Determine the [x, y] coordinate at the center of the cell enclosing the given text.  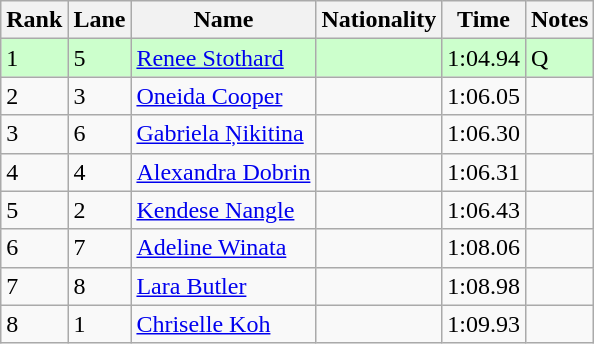
1:04.94 [484, 58]
Time [484, 20]
Lane [100, 20]
Alexandra Dobrin [224, 172]
Renee Stothard [224, 58]
1:06.05 [484, 96]
Adeline Winata [224, 248]
1:08.98 [484, 286]
Notes [559, 20]
1:08.06 [484, 248]
Rank [34, 20]
1:06.31 [484, 172]
Q [559, 58]
Nationality [379, 20]
Name [224, 20]
Chriselle Koh [224, 324]
Lara Butler [224, 286]
Kendese Nangle [224, 210]
1:09.93 [484, 324]
1:06.43 [484, 210]
1:06.30 [484, 134]
Gabriela Ņikitina [224, 134]
Oneida Cooper [224, 96]
